Locate the cell with the specified text and output its (X, Y) center coordinate. 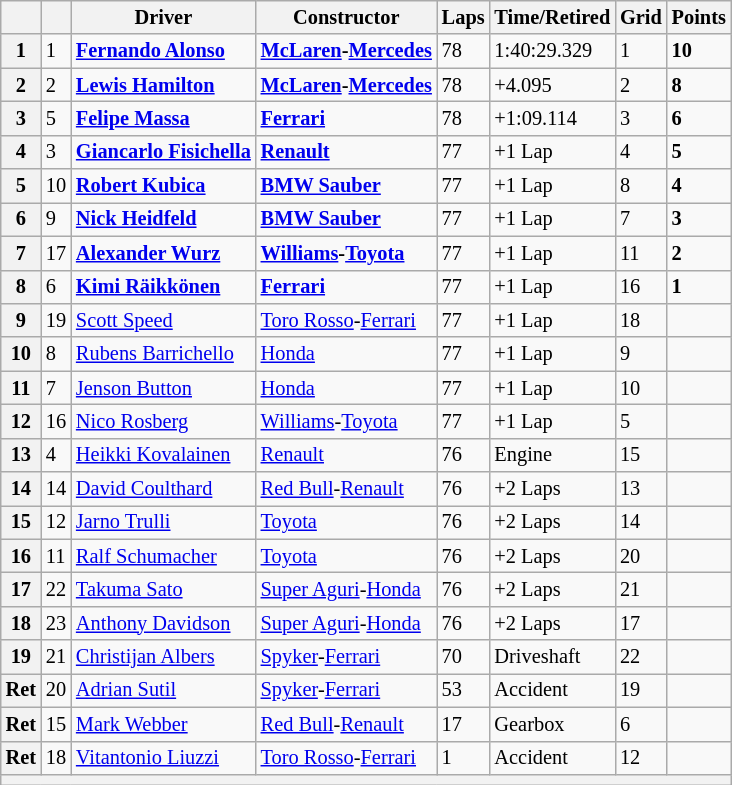
+1:09.114 (552, 118)
Anthony Davidson (164, 623)
Time/Retired (552, 17)
Mark Webber (164, 724)
Rubens Barrichello (164, 354)
Felipe Massa (164, 118)
53 (464, 690)
Jarno Trulli (164, 522)
Takuma Sato (164, 589)
Robert Kubica (164, 186)
Ralf Schumacher (164, 556)
70 (464, 657)
Grid (641, 17)
23 (56, 623)
+4.095 (552, 85)
Engine (552, 455)
Nick Heidfeld (164, 219)
Laps (464, 17)
Lewis Hamilton (164, 85)
Vitantonio Liuzzi (164, 758)
Points (699, 17)
David Coulthard (164, 489)
Heikki Kovalainen (164, 455)
Kimi Räikkönen (164, 287)
Gearbox (552, 724)
Scott Speed (164, 320)
Constructor (346, 17)
Alexander Wurz (164, 253)
Driveshaft (552, 657)
Adrian Sutil (164, 690)
Driver (164, 17)
Fernando Alonso (164, 51)
Jenson Button (164, 388)
Nico Rosberg (164, 421)
Christijan Albers (164, 657)
1:40:29.329 (552, 51)
Giancarlo Fisichella (164, 152)
